Locate the cell with the specified text and output its (x, y) center coordinate. 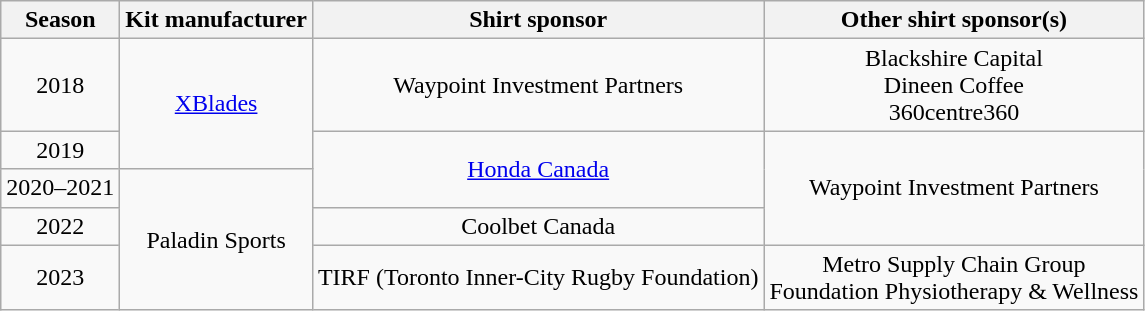
XBlades (216, 104)
Coolbet Canada (538, 226)
Honda Canada (538, 169)
2022 (60, 226)
2020–2021 (60, 188)
2019 (60, 150)
Blackshire CapitalDineen Coffee360centre360 (954, 85)
Other shirt sponsor(s) (954, 20)
Season (60, 20)
2018 (60, 85)
Shirt sponsor (538, 20)
Paladin Sports (216, 240)
2023 (60, 278)
Metro Supply Chain GroupFoundation Physiotherapy & Wellness (954, 278)
Kit manufacturer (216, 20)
TIRF (Toronto Inner-City Rugby Foundation) (538, 278)
